Extract the [x, y] coordinate from the center of the cell holding the provided text.  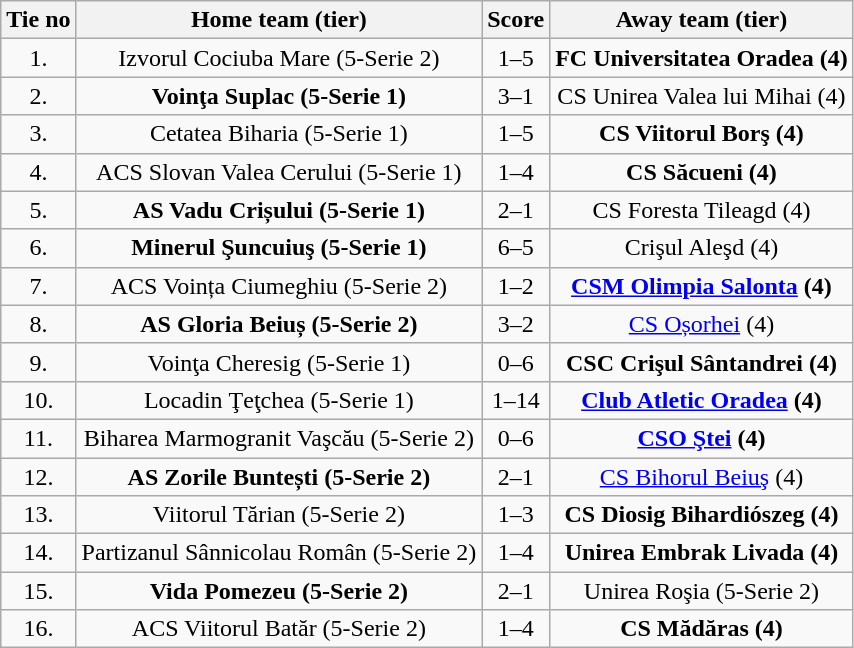
AS Zorile Buntești (5-Serie 2) [279, 477]
Voinţa Cheresig (5-Serie 1) [279, 362]
Biharea Marmogranit Vaşcău (5-Serie 2) [279, 438]
Unirea Roşia (5-Serie 2) [702, 591]
Score [516, 20]
ACS Viitorul Batăr (5-Serie 2) [279, 629]
CSC Crişul Sântandrei (4) [702, 362]
Unirea Embrak Livada (4) [702, 553]
6. [38, 248]
Vida Pomezeu (5-Serie 2) [279, 591]
1. [38, 58]
CS Săcueni (4) [702, 172]
AS Gloria Beiuș (5-Serie 2) [279, 324]
7. [38, 286]
Home team (tier) [279, 20]
5. [38, 210]
FC Universitatea Oradea (4) [702, 58]
CSM Olimpia Salonta (4) [702, 286]
4. [38, 172]
12. [38, 477]
CS Oșorhei (4) [702, 324]
Viitorul Tărian (5-Serie 2) [279, 515]
8. [38, 324]
3. [38, 134]
ACS Voința Ciumeghiu (5-Serie 2) [279, 286]
1–14 [516, 400]
CS Viitorul Borş (4) [702, 134]
3–1 [516, 96]
Tie no [38, 20]
Voinţa Suplac (5-Serie 1) [279, 96]
10. [38, 400]
9. [38, 362]
1–2 [516, 286]
Club Atletic Oradea (4) [702, 400]
Cetatea Biharia (5-Serie 1) [279, 134]
6–5 [516, 248]
11. [38, 438]
2. [38, 96]
Izvorul Cociuba Mare (5-Serie 2) [279, 58]
13. [38, 515]
CS Foresta Tileagd (4) [702, 210]
Away team (tier) [702, 20]
CS Bihorul Beiuş (4) [702, 477]
CSO Ştei (4) [702, 438]
ACS Slovan Valea Cerului (5-Serie 1) [279, 172]
15. [38, 591]
AS Vadu Crișului (5-Serie 1) [279, 210]
14. [38, 553]
CS Mădăras (4) [702, 629]
CS Diosig Bihardiószeg (4) [702, 515]
Crişul Aleşd (4) [702, 248]
3–2 [516, 324]
Locadin Ţeţchea (5-Serie 1) [279, 400]
16. [38, 629]
CS Unirea Valea lui Mihai (4) [702, 96]
Minerul Şuncuiuş (5-Serie 1) [279, 248]
Partizanul Sânnicolau Român (5-Serie 2) [279, 553]
1–3 [516, 515]
